From the cell containing the given text, extract its center point as (X, Y) coordinate. 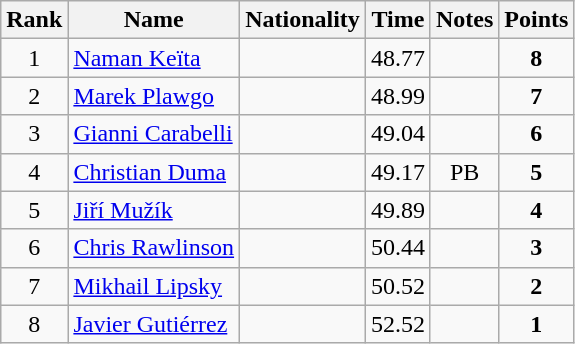
49.89 (398, 210)
Chris Rawlinson (154, 248)
Nationality (303, 20)
48.77 (398, 58)
50.44 (398, 248)
Christian Duma (154, 172)
PB (464, 172)
49.04 (398, 134)
Notes (464, 20)
52.52 (398, 324)
Mikhail Lipsky (154, 286)
Gianni Carabelli (154, 134)
Time (398, 20)
Javier Gutiérrez (154, 324)
50.52 (398, 286)
49.17 (398, 172)
Marek Plawgo (154, 96)
Naman Keïta (154, 58)
Name (154, 20)
Rank (34, 20)
Jiří Mužík (154, 210)
48.99 (398, 96)
Points (536, 20)
